Pinpoint the cell where the given text exists, returning its [X, Y] midpoint coordinate. 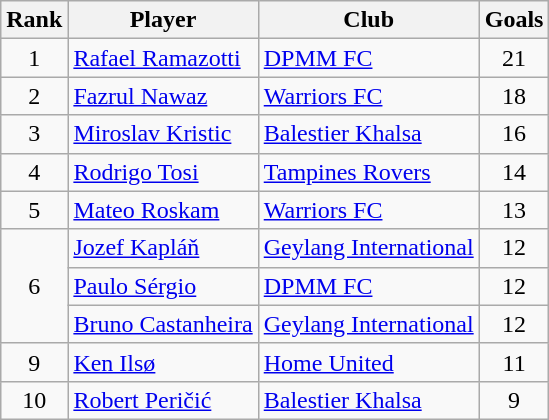
Miroslav Kristic [163, 134]
Rank [34, 20]
5 [34, 210]
2 [34, 96]
Paulo Sérgio [163, 286]
10 [34, 400]
6 [34, 286]
13 [514, 210]
21 [514, 58]
Goals [514, 20]
Club [368, 20]
4 [34, 172]
Robert Peričić [163, 400]
Fazrul Nawaz [163, 96]
Jozef Kapláň [163, 248]
Home United [368, 362]
Tampines Rovers [368, 172]
Rafael Ramazotti [163, 58]
Rodrigo Tosi [163, 172]
11 [514, 362]
18 [514, 96]
Ken Ilsø [163, 362]
16 [514, 134]
1 [34, 58]
3 [34, 134]
Bruno Castanheira [163, 324]
14 [514, 172]
Mateo Roskam [163, 210]
Player [163, 20]
